Return [X, Y] of the center of cell containing provided text 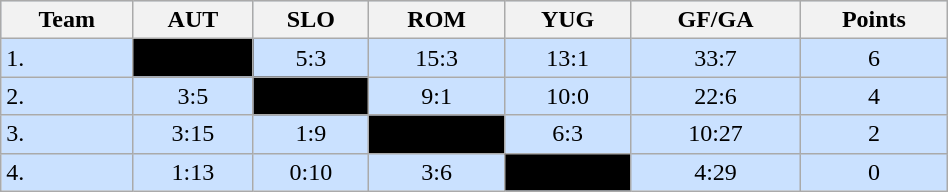
3. [67, 134]
Points [874, 20]
0 [874, 172]
2. [67, 96]
1:13 [194, 172]
AUT [194, 20]
SLO [310, 20]
Team [67, 20]
10:27 [716, 134]
10:0 [568, 96]
ROM [437, 20]
4. [67, 172]
3:5 [194, 96]
22:6 [716, 96]
6 [874, 58]
5:3 [310, 58]
GF/GA [716, 20]
1. [67, 58]
15:3 [437, 58]
9:1 [437, 96]
YUG [568, 20]
2 [874, 134]
1:9 [310, 134]
4:29 [716, 172]
0:10 [310, 172]
4 [874, 96]
3:6 [437, 172]
13:1 [568, 58]
33:7 [716, 58]
3:15 [194, 134]
6:3 [568, 134]
